Locate the cell with the specified text and output its [x, y] center coordinate. 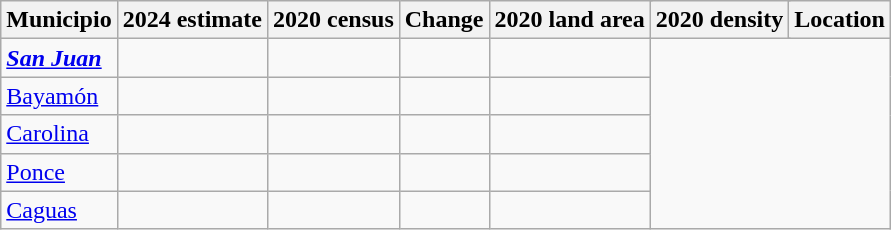
Ponce [59, 172]
Carolina [59, 134]
2020 census [334, 20]
2020 land area [570, 20]
2024 estimate [192, 20]
Municipio [59, 20]
2020 density [719, 20]
Bayamón [59, 96]
San Juan [59, 58]
Change [444, 20]
Caguas [59, 210]
Location [840, 20]
